Pinpoint the cell where the given text exists, returning its (X, Y) midpoint coordinate. 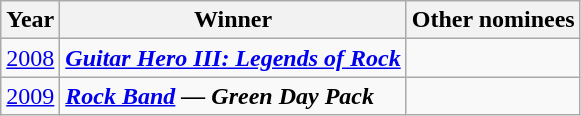
Guitar Hero III: Legends of Rock (233, 58)
Other nominees (493, 20)
Year (30, 20)
Winner (233, 20)
Rock Band — Green Day Pack (233, 96)
2009 (30, 96)
2008 (30, 58)
